Extract the [x, y] coordinate from the center of the cell holding the provided text.  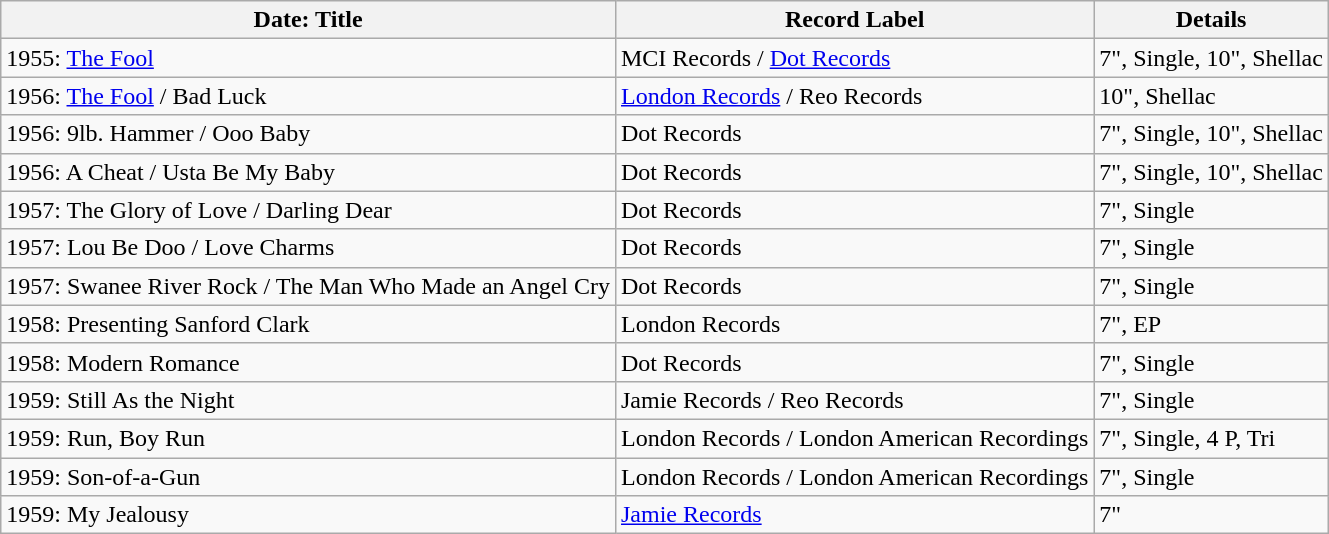
London Records / Reo Records [854, 96]
London Records [854, 324]
Jamie Records / Reo Records [854, 400]
1956: A Cheat / Usta Be My Baby [308, 172]
1956: 9lb. Hammer / Ooo Baby [308, 134]
1959: Still As the Night [308, 400]
Date: Title [308, 20]
Record Label [854, 20]
1956: The Fool / Bad Luck [308, 96]
1955: The Fool [308, 58]
1957: The Glory of Love / Darling Dear [308, 210]
1959: Run, Boy Run [308, 438]
1957: Swanee River Rock / The Man Who Made an Angel Cry [308, 286]
7", EP [1212, 324]
10", Shellac [1212, 96]
MCI Records / Dot Records [854, 58]
7", Single, 4 P, Tri [1212, 438]
1959: Son-of-a-Gun [308, 477]
Details [1212, 20]
1958: Presenting Sanford Clark [308, 324]
1957: Lou Be Doo / Love Charms [308, 248]
Jamie Records [854, 515]
1959: My Jealousy [308, 515]
7" [1212, 515]
1958: Modern Romance [308, 362]
